Detect which cell encompasses the target text, then output its [x, y] center coordinate. 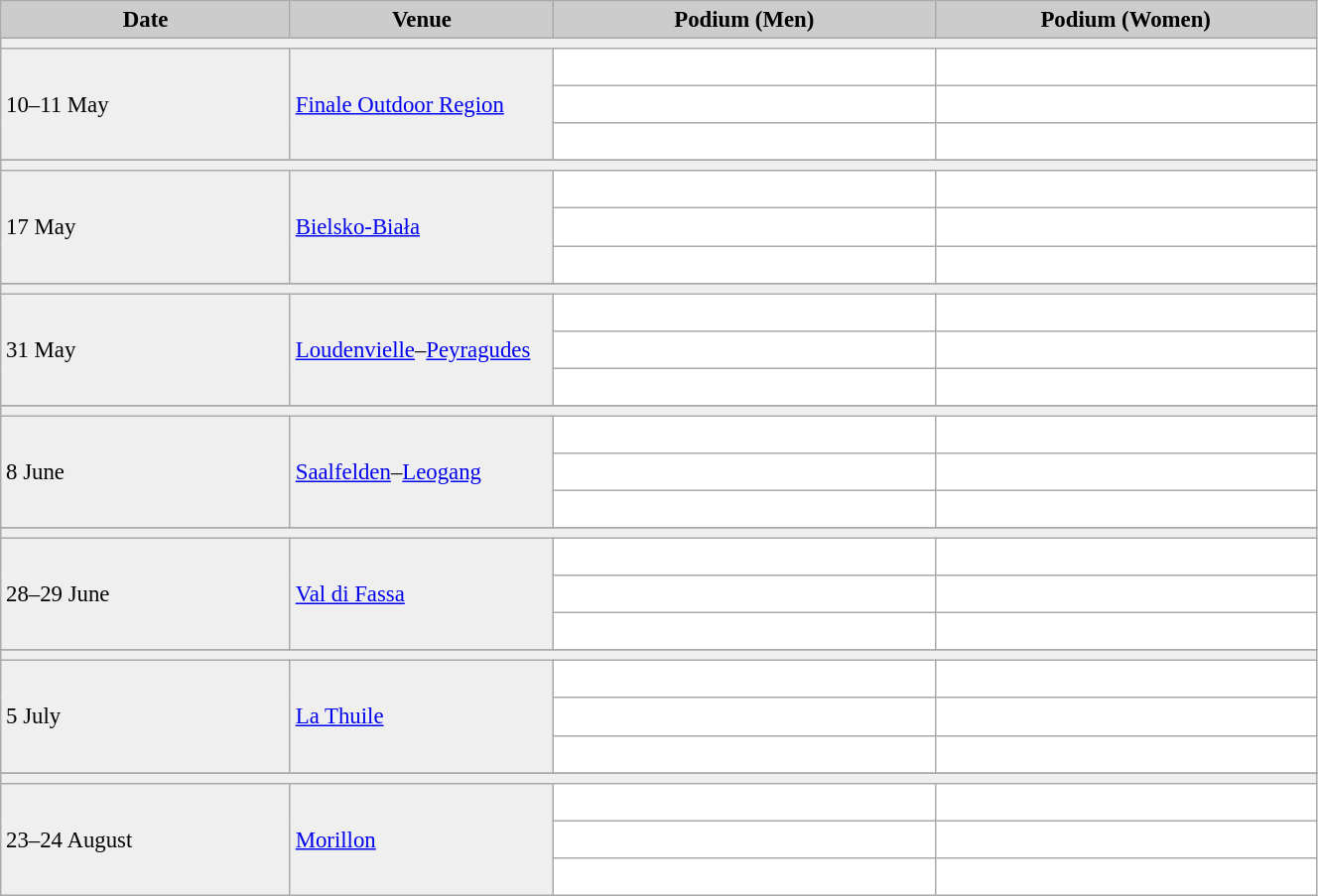
Bielsko-Biała [421, 226]
La Thuile [421, 716]
Date [146, 20]
23–24 August [146, 839]
Loudenvielle–Peyragudes [421, 349]
8 June [146, 472]
31 May [146, 349]
28–29 June [146, 595]
17 May [146, 226]
10–11 May [146, 105]
Podium (Women) [1125, 20]
5 July [146, 716]
Morillon [421, 839]
Saalfelden–Leogang [421, 472]
Finale Outdoor Region [421, 105]
Podium (Men) [744, 20]
Venue [421, 20]
Val di Fassa [421, 595]
